Capture the cell that displays the provided text and extract its (X, Y) central coordinate. 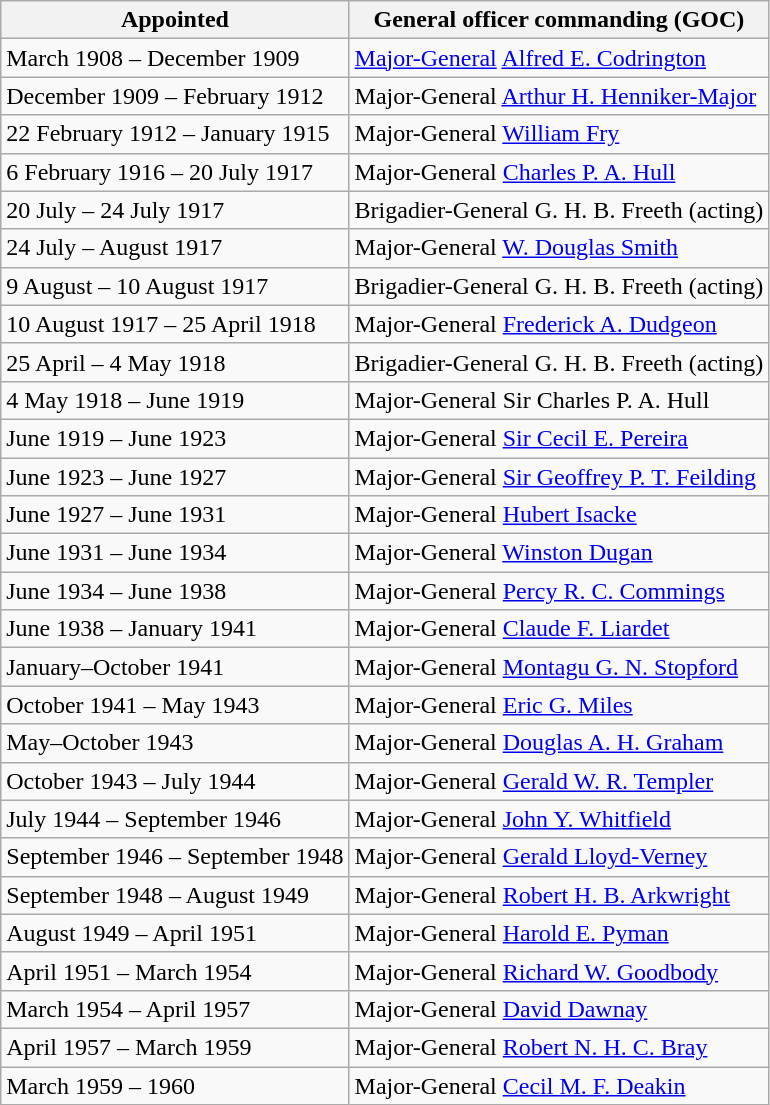
December 1909 – February 1912 (175, 96)
Major-General Hubert Isacke (559, 515)
Major-General Cecil M. F. Deakin (559, 1085)
Major-General David Dawnay (559, 1009)
April 1951 – March 1954 (175, 971)
Major-General Claude F. Liardet (559, 629)
Appointed (175, 20)
September 1946 – September 1948 (175, 857)
6 February 1916 – 20 July 1917 (175, 172)
24 July – August 1917 (175, 248)
April 1957 – March 1959 (175, 1047)
9 August – 10 August 1917 (175, 286)
Major-General Sir Charles P. A. Hull (559, 400)
June 1927 – June 1931 (175, 515)
Major-General Alfred E. Codrington (559, 58)
March 1954 – April 1957 (175, 1009)
Major-General Gerald Lloyd-Verney (559, 857)
Major-General Sir Geoffrey P. T. Feilding (559, 477)
Major-General Douglas A. H. Graham (559, 743)
September 1948 – August 1949 (175, 895)
Major-General Harold E. Pyman (559, 933)
Major-General W. Douglas Smith (559, 248)
Major-General Percy R. C. Commings (559, 591)
July 1944 – September 1946 (175, 819)
Major-General Montagu G. N. Stopford (559, 667)
25 April – 4 May 1918 (175, 362)
Major-General John Y. Whitfield (559, 819)
May–October 1943 (175, 743)
March 1959 – 1960 (175, 1085)
June 1919 – June 1923 (175, 438)
Major-General Robert H. B. Arkwright (559, 895)
Major-General William Fry (559, 134)
Major-General Arthur H. Henniker-Major (559, 96)
General officer commanding (GOC) (559, 20)
Major-General Richard W. Goodbody (559, 971)
Major-General Charles P. A. Hull (559, 172)
Major-General Eric G. Miles (559, 705)
20 July – 24 July 1917 (175, 210)
March 1908 – December 1909 (175, 58)
October 1941 – May 1943 (175, 705)
22 February 1912 – January 1915 (175, 134)
4 May 1918 – June 1919 (175, 400)
October 1943 – July 1944 (175, 781)
June 1923 – June 1927 (175, 477)
Major-General Frederick A. Dudgeon (559, 324)
Major-General Winston Dugan (559, 553)
June 1938 – January 1941 (175, 629)
Major-General Robert N. H. C. Bray (559, 1047)
Major-General Gerald W. R. Templer (559, 781)
January–October 1941 (175, 667)
June 1934 – June 1938 (175, 591)
10 August 1917 – 25 April 1918 (175, 324)
August 1949 – April 1951 (175, 933)
June 1931 – June 1934 (175, 553)
Major-General Sir Cecil E. Pereira (559, 438)
